For the text-containing cell, return its midpoint in [x, y] coordinate format. 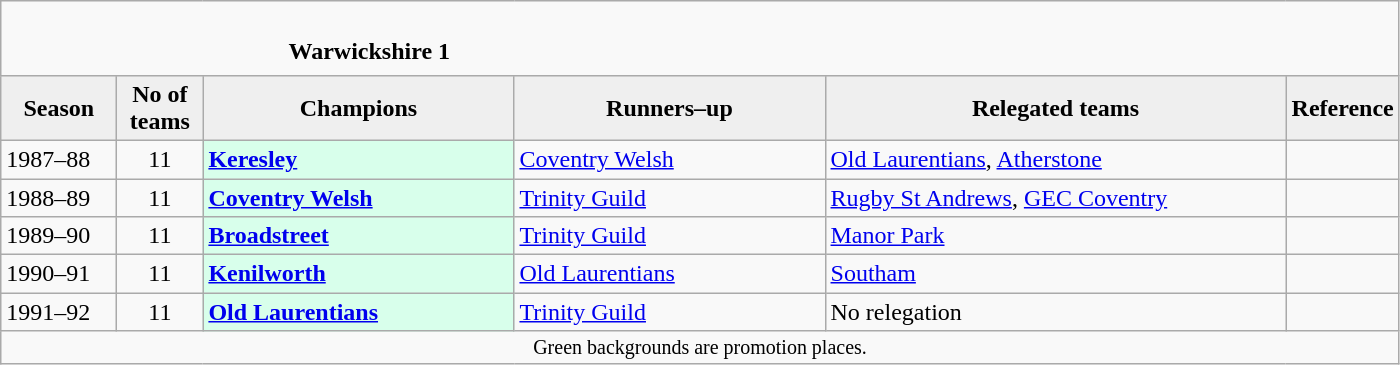
Southam [1056, 274]
Green backgrounds are promotion places. [700, 348]
Keresley [358, 159]
Relegated teams [1056, 108]
1989–90 [59, 236]
Old Laurentians, Atherstone [1056, 159]
No relegation [1056, 312]
Reference [1342, 108]
1990–91 [59, 274]
1991–92 [59, 312]
Manor Park [1056, 236]
Champions [358, 108]
Rugby St Andrews, GEC Coventry [1056, 197]
No of teams [160, 108]
Broadstreet [358, 236]
Kenilworth [358, 274]
Runners–up [670, 108]
Season [59, 108]
1987–88 [59, 159]
1988–89 [59, 197]
